Detect which cell encompasses the target text, then output its [x, y] center coordinate. 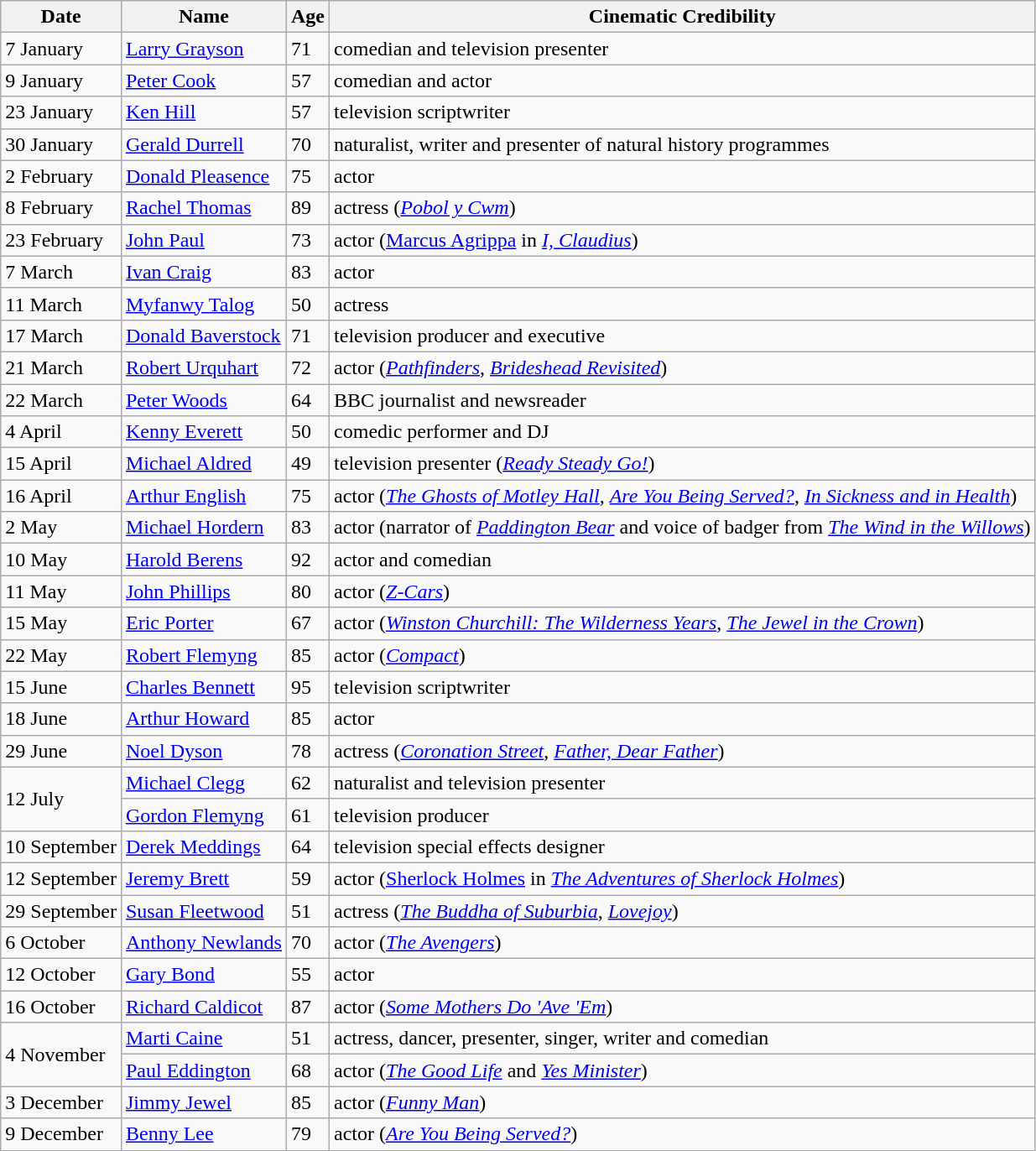
actor (Are You Being Served?) [683, 1134]
72 [307, 367]
Gerald Durrell [203, 144]
8 February [61, 208]
Myfanwy Talog [203, 304]
actor (Compact) [683, 655]
11 May [61, 591]
Charles Bennett [203, 687]
actor (Pathfinders, Brideshead Revisited) [683, 367]
49 [307, 464]
9 January [61, 81]
12 July [61, 799]
Ivan Craig [203, 272]
Susan Fleetwood [203, 910]
Noel Dyson [203, 751]
Robert Flemyng [203, 655]
30 January [61, 144]
68 [307, 1070]
Anthony Newlands [203, 943]
actress (Coronation Street, Father, Dear Father) [683, 751]
15 May [61, 623]
actor (Some Mothers Do 'Ave 'Em) [683, 1007]
22 May [61, 655]
Gary Bond [203, 975]
Date [61, 17]
4 April [61, 432]
Rachel Thomas [203, 208]
7 March [61, 272]
12 September [61, 878]
actor (The Good Life and Yes Minister) [683, 1070]
17 March [61, 336]
16 April [61, 496]
Kenny Everett [203, 432]
Michael Hordern [203, 528]
9 December [61, 1134]
Derek Meddings [203, 846]
10 September [61, 846]
actor (The Ghosts of Motley Hall, Are You Being Served?, In Sickness and in Health) [683, 496]
Robert Urquhart [203, 367]
Jimmy Jewel [203, 1102]
67 [307, 623]
59 [307, 878]
television special effects designer [683, 846]
Peter Woods [203, 400]
Arthur Howard [203, 719]
John Paul [203, 240]
television producer and executive [683, 336]
BBC journalist and newsreader [683, 400]
television producer [683, 815]
15 June [61, 687]
15 April [61, 464]
comedian and actor [683, 81]
comedic performer and DJ [683, 432]
Ken Hill [203, 112]
Marti Caine [203, 1039]
actor (narrator of Paddington Bear and voice of badger from The Wind in the Willows) [683, 528]
6 October [61, 943]
29 June [61, 751]
4 November [61, 1055]
Gordon Flemyng [203, 815]
actor (Z-Cars) [683, 591]
Donald Baverstock [203, 336]
3 December [61, 1102]
23 January [61, 112]
actor (Sherlock Holmes in The Adventures of Sherlock Holmes) [683, 878]
actress (The Buddha of Suburbia, Lovejoy) [683, 910]
89 [307, 208]
Richard Caldicot [203, 1007]
Michael Aldred [203, 464]
Name [203, 17]
7 January [61, 49]
92 [307, 560]
John Phillips [203, 591]
Michael Clegg [203, 783]
actor (Funny Man) [683, 1102]
29 September [61, 910]
actor (Winston Churchill: The Wilderness Years, The Jewel in the Crown) [683, 623]
95 [307, 687]
2 February [61, 176]
Donald Pleasence [203, 176]
Larry Grayson [203, 49]
73 [307, 240]
11 March [61, 304]
78 [307, 751]
23 February [61, 240]
actress (Pobol y Cwm) [683, 208]
Eric Porter [203, 623]
Harold Berens [203, 560]
61 [307, 815]
comedian and television presenter [683, 49]
actress, dancer, presenter, singer, writer and comedian [683, 1039]
actor (The Avengers) [683, 943]
87 [307, 1007]
55 [307, 975]
Arthur English [203, 496]
Paul Eddington [203, 1070]
Peter Cook [203, 81]
18 June [61, 719]
Benny Lee [203, 1134]
2 May [61, 528]
80 [307, 591]
actor (Marcus Agrippa in I, Claudius) [683, 240]
22 March [61, 400]
12 October [61, 975]
16 October [61, 1007]
79 [307, 1134]
62 [307, 783]
naturalist and television presenter [683, 783]
Age [307, 17]
naturalist, writer and presenter of natural history programmes [683, 144]
Jeremy Brett [203, 878]
actor and comedian [683, 560]
10 May [61, 560]
actress [683, 304]
21 March [61, 367]
Cinematic Credibility [683, 17]
television presenter (Ready Steady Go!) [683, 464]
